Return the [X, Y] coordinate for the center point of the cell that contains the specified text.  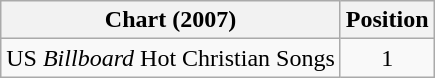
Chart (2007) [171, 20]
US Billboard Hot Christian Songs [171, 58]
1 [387, 58]
Position [387, 20]
